Return [x, y] of the center of cell containing provided text 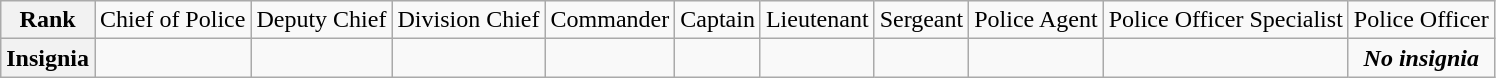
Deputy Chief [322, 20]
Commander [610, 20]
Captain [718, 20]
Division Chief [468, 20]
Police Officer Specialist [1226, 20]
No insignia [1421, 58]
Chief of Police [173, 20]
Sergeant [922, 20]
Lieutenant [817, 20]
Insignia [48, 58]
Police Officer [1421, 20]
Police Agent [1036, 20]
Rank [48, 20]
